Provide the (X, Y) coordinate of the cell's center where the given text is located.  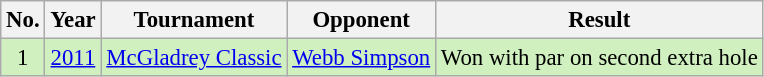
Result (599, 20)
Year (73, 20)
Tournament (194, 20)
Won with par on second extra hole (599, 58)
Webb Simpson (362, 58)
Opponent (362, 20)
2011 (73, 58)
No. (23, 20)
1 (23, 58)
McGladrey Classic (194, 58)
